From the cell containing the given text, extract its center point as (x, y) coordinate. 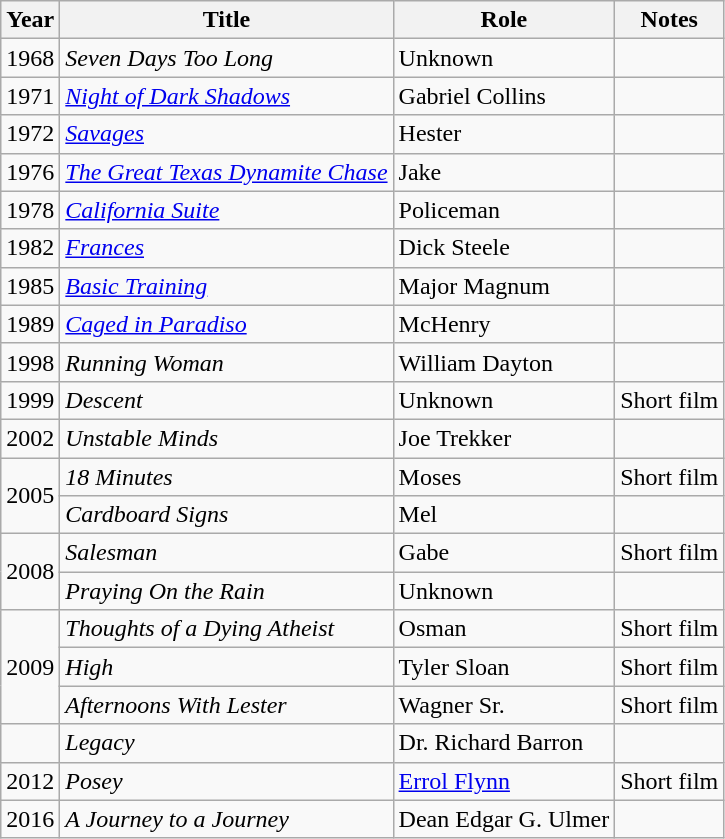
Descent (226, 400)
A Journey to a Journey (226, 819)
1978 (30, 210)
William Dayton (504, 362)
Gabe (504, 553)
Praying On the Rain (226, 591)
Dean Edgar G. Ulmer (504, 819)
1999 (30, 400)
Unstable Minds (226, 438)
1968 (30, 58)
2002 (30, 438)
Jake (504, 172)
1985 (30, 286)
18 Minutes (226, 477)
2009 (30, 667)
Legacy (226, 743)
Wagner Sr. (504, 705)
Dick Steele (504, 248)
1989 (30, 324)
2008 (30, 572)
Role (504, 20)
Year (30, 20)
2016 (30, 819)
Mel (504, 515)
Running Woman (226, 362)
High (226, 667)
Seven Days Too Long (226, 58)
1972 (30, 134)
Major Magnum (504, 286)
2005 (30, 496)
California Suite (226, 210)
2012 (30, 781)
Tyler Sloan (504, 667)
1982 (30, 248)
The Great Texas Dynamite Chase (226, 172)
Notes (670, 20)
1971 (30, 96)
Osman (504, 629)
Joe Trekker (504, 438)
Hester (504, 134)
Cardboard Signs (226, 515)
Posey (226, 781)
Thoughts of a Dying Atheist (226, 629)
Gabriel Collins (504, 96)
Title (226, 20)
Night of Dark Shadows (226, 96)
McHenry (504, 324)
Salesman (226, 553)
1998 (30, 362)
Savages (226, 134)
Basic Training (226, 286)
Errol Flynn (504, 781)
Moses (504, 477)
Policeman (504, 210)
1976 (30, 172)
Frances (226, 248)
Afternoons With Lester (226, 705)
Dr. Richard Barron (504, 743)
Caged in Paradiso (226, 324)
